Return the (X, Y) coordinate for the center point of the cell that contains the specified text.  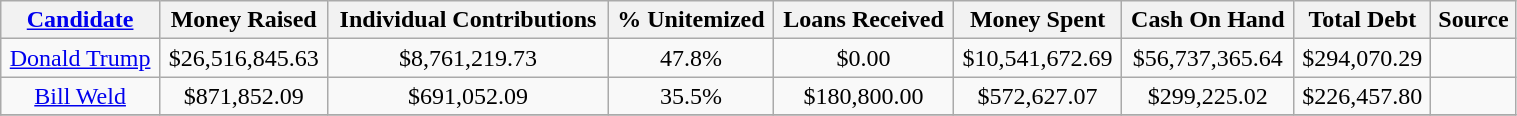
$691,052.09 (468, 96)
Bill Weld (80, 96)
$8,761,219.73 (468, 58)
47.8% (691, 58)
Money Raised (243, 20)
35.5% (691, 96)
Source (1474, 20)
Money Spent (1037, 20)
$26,516,845.63 (243, 58)
$294,070.29 (1362, 58)
Individual Contributions (468, 20)
Donald Trump (80, 58)
$10,541,672.69 (1037, 58)
$226,457.80 (1362, 96)
Total Debt (1362, 20)
Cash On Hand (1208, 20)
$871,852.09 (243, 96)
$56,737,365.64 (1208, 58)
$572,627.07 (1037, 96)
$180,800.00 (864, 96)
Candidate (80, 20)
$0.00 (864, 58)
Loans Received (864, 20)
% Unitemized (691, 20)
$299,225.02 (1208, 96)
